Identify which cell holds the provided text, then report its [X, Y] central coordinate. 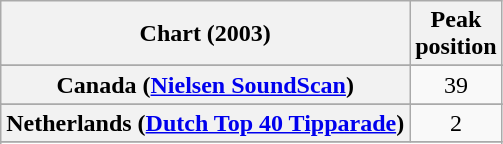
2 [456, 123]
Chart (2003) [206, 34]
Peakposition [456, 34]
Canada (Nielsen SoundScan) [206, 85]
39 [456, 85]
Netherlands (Dutch Top 40 Tipparade) [206, 123]
